Provide the (x, y) coordinate of the cell's center where the given text is located.  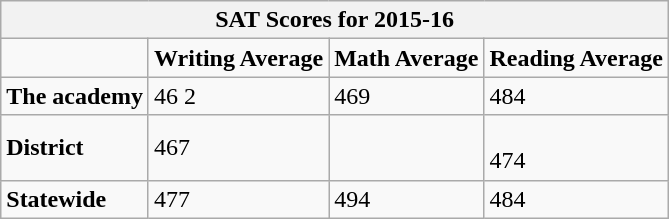
477 (238, 199)
The academy (75, 96)
Math Average (406, 58)
474 (576, 148)
46 2 (238, 96)
Statewide (75, 199)
Reading Average (576, 58)
494 (406, 199)
District (75, 148)
467 (238, 148)
SAT Scores for 2015-16 (335, 20)
469 (406, 96)
Writing Average (238, 58)
